Extract the [X, Y] coordinate from the center of the cell holding the provided text.  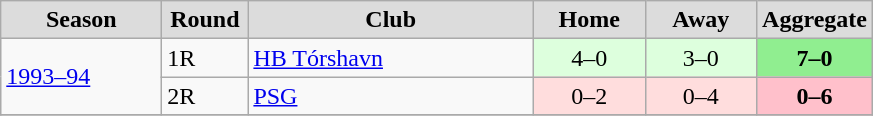
0–4 [701, 96]
Away [701, 20]
0–2 [589, 96]
Club [391, 20]
1993–94 [82, 77]
HB Tórshavn [391, 58]
PSG [391, 96]
7–0 [815, 58]
2R [205, 96]
0–6 [815, 96]
Season [82, 20]
Round [205, 20]
3–0 [701, 58]
Aggregate [815, 20]
4–0 [589, 58]
Home [589, 20]
1R [205, 58]
